Return the [X, Y] coordinate for the center point of the cell that contains the specified text.  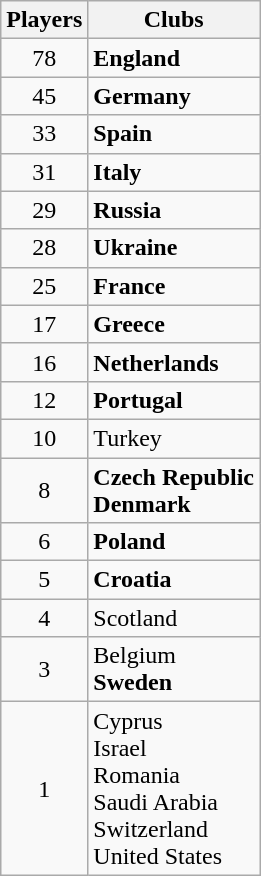
78 [44, 58]
Poland [174, 542]
16 [44, 362]
Russia [174, 210]
England [174, 58]
Belgium Sweden [174, 670]
Greece [174, 324]
Scotland [174, 618]
Clubs [174, 20]
Czech Republic Denmark [174, 490]
10 [44, 438]
Turkey [174, 438]
Italy [174, 172]
28 [44, 248]
France [174, 286]
29 [44, 210]
5 [44, 580]
Players [44, 20]
Cyprus Israel Romania Saudi Arabia Switzerland United States [174, 788]
4 [44, 618]
Spain [174, 134]
Germany [174, 96]
12 [44, 400]
Portugal [174, 400]
17 [44, 324]
3 [44, 670]
25 [44, 286]
1 [44, 788]
8 [44, 490]
31 [44, 172]
6 [44, 542]
45 [44, 96]
Netherlands [174, 362]
Croatia [174, 580]
33 [44, 134]
Ukraine [174, 248]
